Return the [x, y] coordinate for the center point of the cell that contains the specified text.  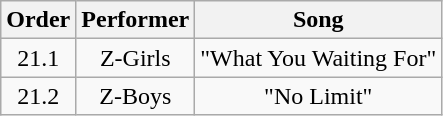
Order [38, 20]
Z-Boys [136, 96]
Performer [136, 20]
21.1 [38, 58]
Song [318, 20]
21.2 [38, 96]
"No Limit" [318, 96]
"What You Waiting For" [318, 58]
Z-Girls [136, 58]
